Output the [X, Y] coordinate of the center of the cell containing the given text.  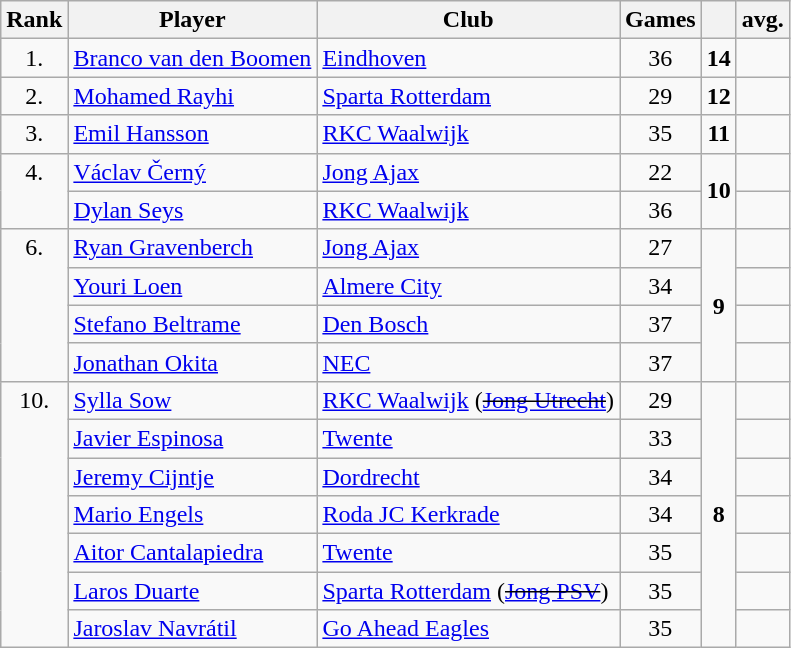
Javier Espinosa [192, 438]
Almere City [468, 286]
Jonathan Okita [192, 362]
Sylla Sow [192, 400]
Stefano Beltrame [192, 324]
Eindhoven [468, 58]
6. [34, 305]
10 [718, 191]
Den Bosch [468, 324]
14 [718, 58]
9 [718, 305]
3. [34, 134]
4. [34, 191]
Jeremy Cijntje [192, 477]
Emil Hansson [192, 134]
Laros Duarte [192, 591]
RKC Waalwijk (Jong Utrecht) [468, 400]
Games [661, 20]
Aitor Cantalapiedra [192, 553]
Jaroslav Navrátil [192, 629]
Mario Engels [192, 515]
Sparta Rotterdam (Jong PSV) [468, 591]
avg. [762, 20]
Go Ahead Eagles [468, 629]
Dylan Seys [192, 210]
Roda JC Kerkrade [468, 515]
22 [661, 172]
10. [34, 514]
Youri Loen [192, 286]
Václav Černý [192, 172]
11 [718, 134]
2. [34, 96]
Sparta Rotterdam [468, 96]
Branco van den Boomen [192, 58]
33 [661, 438]
Dordrecht [468, 477]
NEC [468, 362]
12 [718, 96]
Rank [34, 20]
Club [468, 20]
Ryan Gravenberch [192, 248]
8 [718, 514]
Mohamed Rayhi [192, 96]
1. [34, 58]
Player [192, 20]
27 [661, 248]
